Locate the cell with the specified text and output its [x, y] center coordinate. 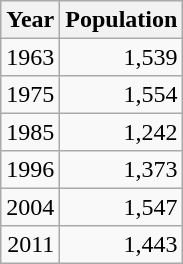
1963 [30, 56]
1,547 [122, 206]
2004 [30, 206]
1996 [30, 170]
1,554 [122, 94]
1,443 [122, 244]
Year [30, 20]
1975 [30, 94]
1,242 [122, 132]
1,539 [122, 56]
1985 [30, 132]
Population [122, 20]
2011 [30, 244]
1,373 [122, 170]
